Return the (x, y) coordinate for the center point of the cell that contains the specified text.  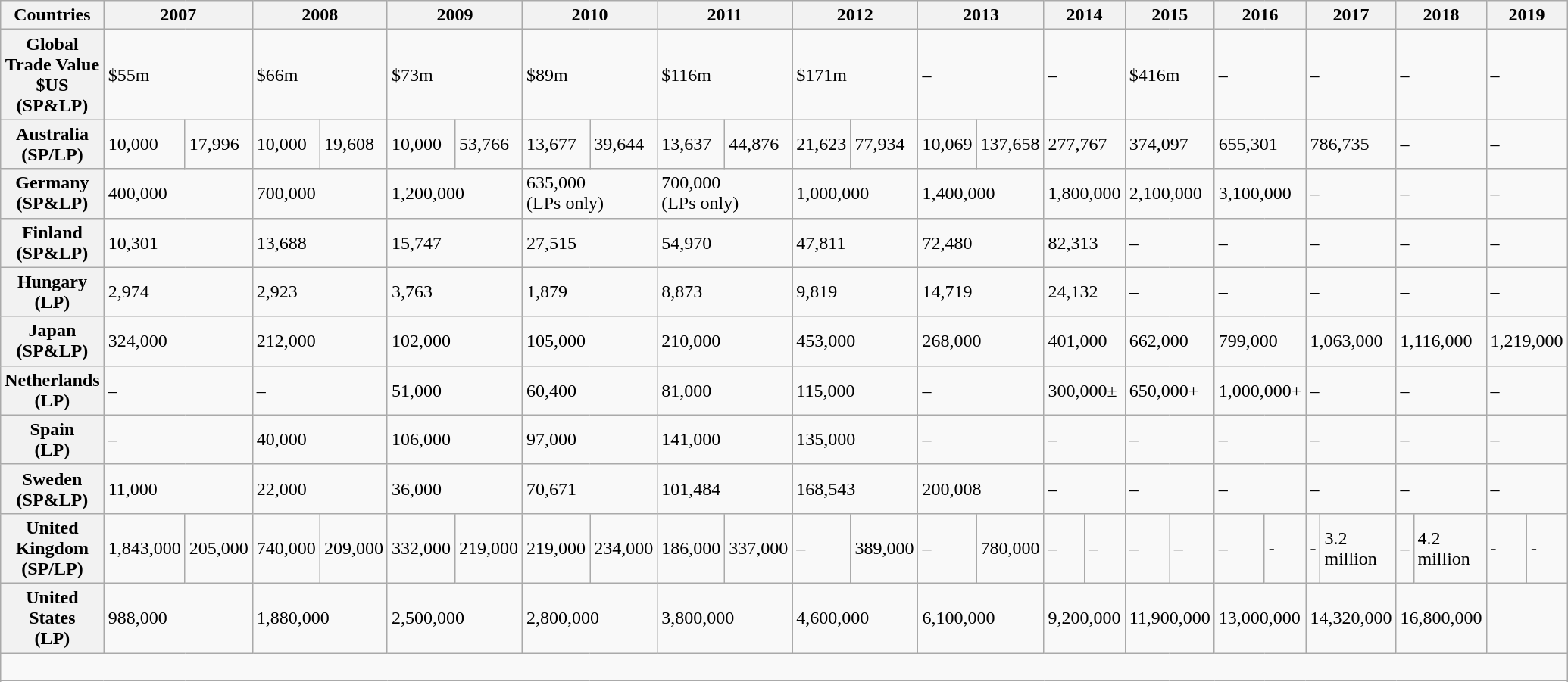
70,671 (590, 489)
Finland(SP&LP) (52, 242)
6,100,000 (981, 618)
2007 (178, 15)
2,974 (178, 292)
799,000 (1260, 341)
44,876 (759, 144)
$116m (725, 74)
$66m (320, 74)
650,000+ (1170, 391)
16,800,000 (1441, 618)
97,000 (590, 439)
101,484 (725, 489)
210,000 (725, 341)
United States(LP) (52, 618)
54,970 (725, 242)
102,000 (454, 341)
168,543 (855, 489)
2,100,000 (1170, 194)
10,301 (178, 242)
786,735 (1351, 144)
60,400 (590, 391)
374,097 (1170, 144)
13,688 (320, 242)
17,996 (218, 144)
337,000 (759, 548)
9,819 (855, 292)
1,000,000+ (1260, 391)
Japan(SP&LP) (52, 341)
141,000 (725, 439)
2018 (1441, 15)
Sweden(SP&LP) (52, 489)
1,879 (590, 292)
234,000 (624, 548)
186,000 (691, 548)
3,100,000 (1260, 194)
$89m (590, 74)
13,637 (691, 144)
72,480 (981, 242)
1,063,000 (1351, 341)
36,000 (454, 489)
401,000 (1085, 341)
Hungary(LP) (52, 292)
11,000 (178, 489)
4.2 million (1450, 548)
740,000 (286, 548)
77,934 (885, 144)
2,923 (320, 292)
2015 (1170, 15)
4,600,000 (855, 618)
277,767 (1085, 144)
$73m (454, 74)
780,000 (1010, 548)
27,515 (590, 242)
2017 (1351, 15)
Spain(LP) (52, 439)
Germany(SP&LP) (52, 194)
3.2 million (1358, 548)
$171m (855, 74)
2,500,000 (454, 618)
700,000(LPs only) (725, 194)
3,763 (454, 292)
2013 (981, 15)
2014 (1085, 15)
332,000 (421, 548)
2,800,000 (590, 618)
1,200,000 (454, 194)
Countries (52, 15)
39,644 (624, 144)
24,132 (1085, 292)
137,658 (1010, 144)
11,900,000 (1170, 618)
268,000 (981, 341)
212,000 (320, 341)
135,000 (855, 439)
3,800,000 (725, 618)
United Kingdom(SP/LP) (52, 548)
19,608 (353, 144)
209,000 (353, 548)
Netherlands(LP) (52, 391)
1,116,000 (1441, 341)
2019 (1527, 15)
324,000 (178, 341)
400,000 (178, 194)
2009 (454, 15)
51,000 (454, 391)
635,000(LPs only) (590, 194)
Global Trade Value $US(SP&LP) (52, 74)
2016 (1260, 15)
1,219,000 (1527, 341)
1,800,000 (1085, 194)
22,000 (320, 489)
13,000,000 (1260, 618)
1,400,000 (981, 194)
988,000 (178, 618)
106,000 (454, 439)
21,623 (821, 144)
1,843,000 (144, 548)
53,766 (488, 144)
700,000 (320, 194)
105,000 (590, 341)
2011 (725, 15)
2012 (855, 15)
1,000,000 (855, 194)
8,873 (725, 292)
82,313 (1085, 242)
14,320,000 (1351, 618)
453,000 (855, 341)
200,008 (981, 489)
47,811 (855, 242)
13,677 (556, 144)
81,000 (725, 391)
1,880,000 (320, 618)
205,000 (218, 548)
9,200,000 (1085, 618)
389,000 (885, 548)
662,000 (1170, 341)
$416m (1170, 74)
2010 (590, 15)
$55m (178, 74)
115,000 (855, 391)
300,000± (1085, 391)
10,069 (947, 144)
15,747 (454, 242)
14,719 (981, 292)
40,000 (320, 439)
2008 (320, 15)
655,301 (1260, 144)
Australia(SP/LP) (52, 144)
